Determine the [X, Y] coordinate at the center of the cell enclosing the given text.  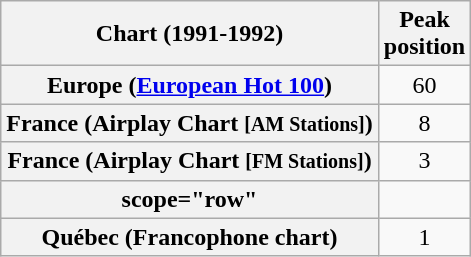
1 [424, 237]
Peakposition [424, 34]
8 [424, 123]
France (Airplay Chart [AM Stations]) [190, 123]
Europe (European Hot 100) [190, 85]
Québec (Francophone chart) [190, 237]
60 [424, 85]
3 [424, 161]
France (Airplay Chart [FM Stations]) [190, 161]
Chart (1991-1992) [190, 34]
scope="row" [190, 199]
